Pinpoint the cell where the given text exists, returning its [X, Y] midpoint coordinate. 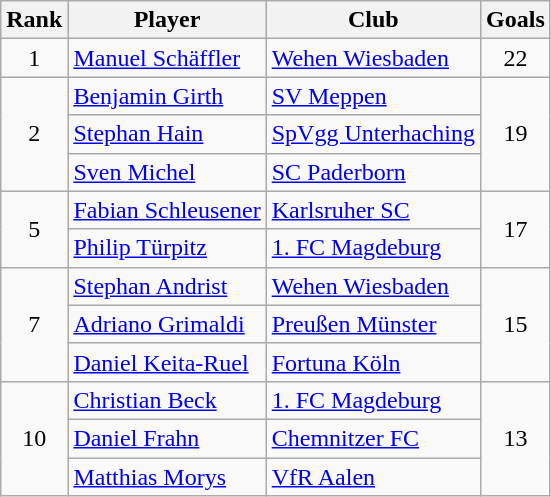
Stephan Hain [167, 134]
1 [34, 58]
5 [34, 229]
Christian Beck [167, 400]
Fortuna Köln [373, 362]
2 [34, 134]
Club [373, 20]
10 [34, 438]
Preußen Münster [373, 324]
VfR Aalen [373, 477]
Chemnitzer FC [373, 438]
13 [516, 438]
Player [167, 20]
SV Meppen [373, 96]
Benjamin Girth [167, 96]
Manuel Schäffler [167, 58]
SpVgg Unterhaching [373, 134]
Fabian Schleusener [167, 210]
Philip Türpitz [167, 248]
Matthias Morys [167, 477]
Goals [516, 20]
7 [34, 324]
Daniel Keita-Ruel [167, 362]
Daniel Frahn [167, 438]
Adriano Grimaldi [167, 324]
15 [516, 324]
Rank [34, 20]
Karlsruher SC [373, 210]
Sven Michel [167, 172]
Stephan Andrist [167, 286]
SC Paderborn [373, 172]
17 [516, 229]
22 [516, 58]
19 [516, 134]
